Provide the (x, y) coordinate of the cell's center where the given text is located.  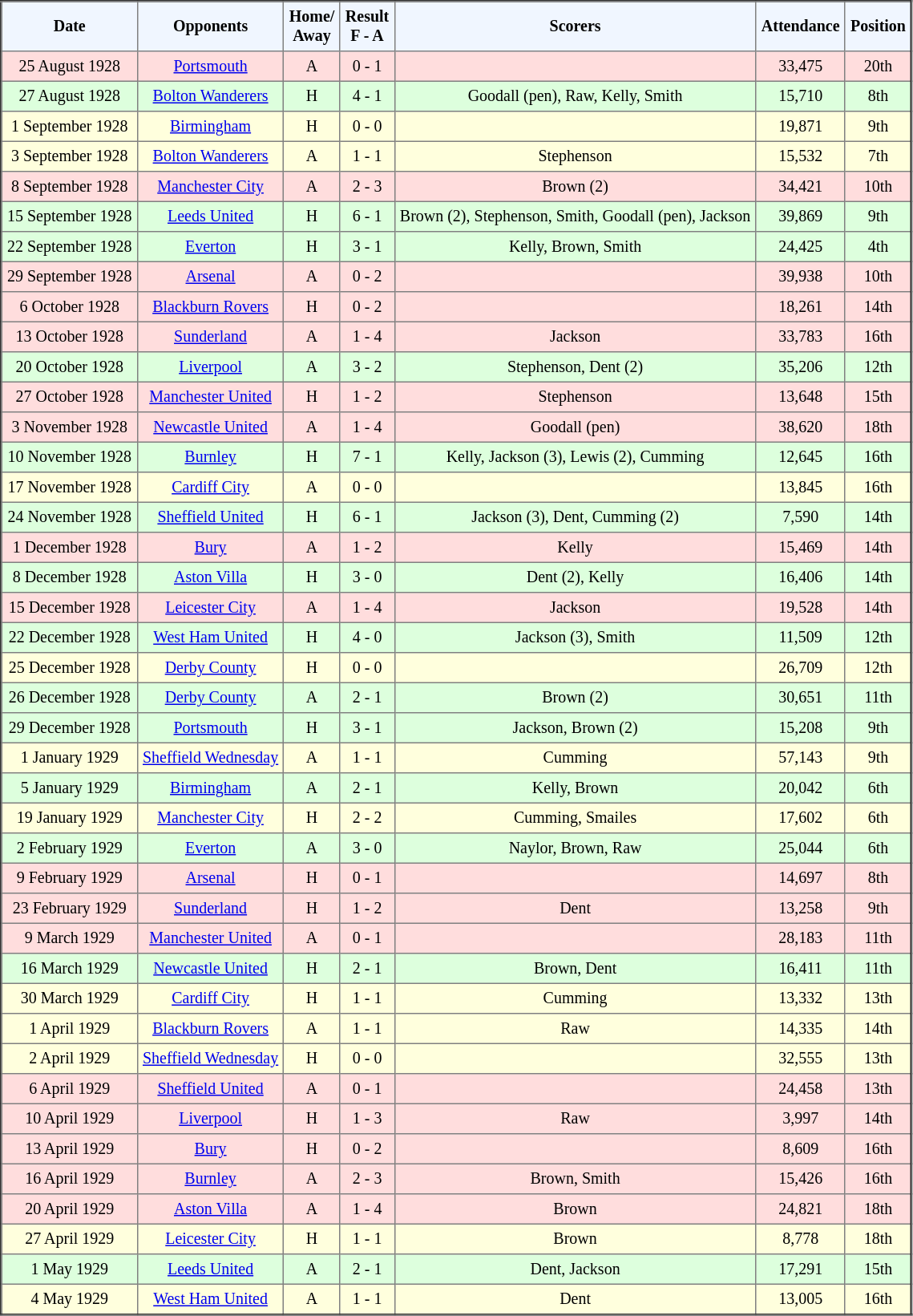
7,590 (800, 517)
4 - 1 (367, 96)
15,208 (800, 728)
Scorers (576, 26)
33,783 (800, 337)
34,421 (800, 187)
24,458 (800, 1089)
1 December 1928 (70, 548)
22 September 1928 (70, 247)
25 August 1928 (70, 67)
24,425 (800, 247)
29 December 1928 (70, 728)
26 December 1928 (70, 698)
11,509 (800, 638)
Home/Away (312, 26)
7th (879, 156)
6 October 1928 (70, 307)
3 September 1928 (70, 156)
39,869 (800, 217)
Dent (2), Kelly (576, 577)
4 May 1929 (70, 1299)
Dent, Jackson (576, 1269)
8,609 (800, 1149)
15,469 (800, 548)
Brown, Smith (576, 1179)
25,044 (800, 848)
13,845 (800, 488)
29 September 1928 (70, 277)
32,555 (800, 1059)
19,871 (800, 127)
15,426 (800, 1179)
13,005 (800, 1299)
19,528 (800, 608)
23 February 1929 (70, 909)
13 October 1928 (70, 337)
57,143 (800, 758)
Opponents (210, 26)
38,620 (800, 427)
Position (879, 26)
2 - 2 (367, 818)
20,042 (800, 788)
1 May 1929 (70, 1269)
12,645 (800, 457)
13 April 1929 (70, 1149)
Cumming, Smailes (576, 818)
30 March 1929 (70, 998)
17,602 (800, 818)
Jackson (3), Dent, Cumming (2) (576, 517)
15 September 1928 (70, 217)
2 April 1929 (70, 1059)
15,532 (800, 156)
13,258 (800, 909)
2 February 1929 (70, 848)
9 March 1929 (70, 938)
18,261 (800, 307)
15 December 1928 (70, 608)
Kelly (576, 548)
20th (879, 67)
16 April 1929 (70, 1179)
14,697 (800, 878)
28,183 (800, 938)
30,651 (800, 698)
22 December 1928 (70, 638)
17,291 (800, 1269)
3,997 (800, 1119)
3 - 2 (367, 367)
14,335 (800, 1029)
17 November 1928 (70, 488)
Goodall (pen), Raw, Kelly, Smith (576, 96)
Jackson (3), Smith (576, 638)
3 November 1928 (70, 427)
10 November 1928 (70, 457)
8 December 1928 (70, 577)
8,778 (800, 1239)
19 January 1929 (70, 818)
10 April 1929 (70, 1119)
4th (879, 247)
27 October 1928 (70, 397)
13,648 (800, 397)
24,821 (800, 1209)
Brown, Dent (576, 969)
5 January 1929 (70, 788)
6 April 1929 (70, 1089)
8 September 1928 (70, 187)
9 February 1929 (70, 878)
Kelly, Brown (576, 788)
16,411 (800, 969)
20 April 1929 (70, 1209)
16,406 (800, 577)
Goodall (pen) (576, 427)
27 April 1929 (70, 1239)
33,475 (800, 67)
39,938 (800, 277)
20 October 1928 (70, 367)
Kelly, Jackson (3), Lewis (2), Cumming (576, 457)
13,332 (800, 998)
25 December 1928 (70, 668)
ResultF - A (367, 26)
Attendance (800, 26)
Stephenson, Dent (2) (576, 367)
1 January 1929 (70, 758)
Jackson, Brown (2) (576, 728)
1 September 1928 (70, 127)
Date (70, 26)
16 March 1929 (70, 969)
35,206 (800, 367)
27 August 1928 (70, 96)
1 - 3 (367, 1119)
15,710 (800, 96)
Kelly, Brown, Smith (576, 247)
26,709 (800, 668)
Brown (2), Stephenson, Smith, Goodall (pen), Jackson (576, 217)
Naylor, Brown, Raw (576, 848)
1 April 1929 (70, 1029)
7 - 1 (367, 457)
24 November 1928 (70, 517)
4 - 0 (367, 638)
